Output the (x, y) coordinate of the center of the cell containing the given text.  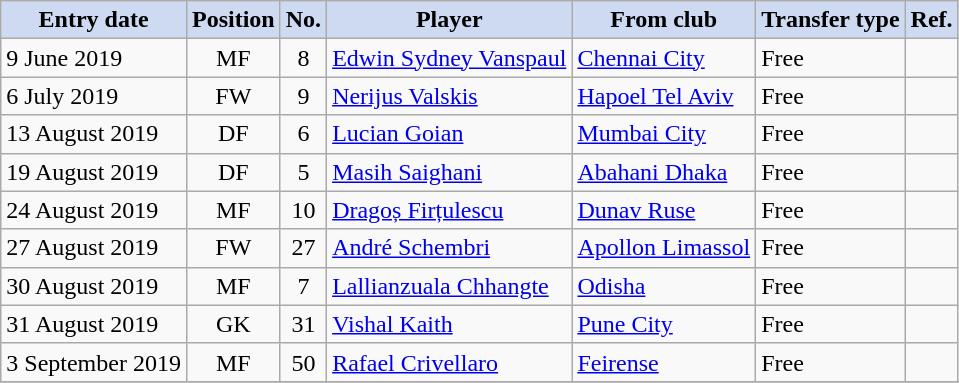
From club (664, 20)
19 August 2019 (94, 172)
7 (303, 286)
Hapoel Tel Aviv (664, 96)
GK (233, 324)
31 (303, 324)
André Schembri (450, 248)
Player (450, 20)
9 June 2019 (94, 58)
Nerijus Valskis (450, 96)
Abahani Dhaka (664, 172)
Entry date (94, 20)
6 (303, 134)
Lallianzuala Chhangte (450, 286)
Ref. (932, 20)
Lucian Goian (450, 134)
Feirense (664, 362)
10 (303, 210)
31 August 2019 (94, 324)
27 August 2019 (94, 248)
Pune City (664, 324)
3 September 2019 (94, 362)
Dragoș Firțulescu (450, 210)
Chennai City (664, 58)
13 August 2019 (94, 134)
Masih Saighani (450, 172)
27 (303, 248)
Position (233, 20)
9 (303, 96)
6 July 2019 (94, 96)
Vishal Kaith (450, 324)
Dunav Ruse (664, 210)
No. (303, 20)
Rafael Crivellaro (450, 362)
5 (303, 172)
24 August 2019 (94, 210)
8 (303, 58)
Mumbai City (664, 134)
Odisha (664, 286)
Edwin Sydney Vanspaul (450, 58)
30 August 2019 (94, 286)
Apollon Limassol (664, 248)
Transfer type (830, 20)
50 (303, 362)
